Return the [x, y] coordinate for the center point of the cell that contains the specified text.  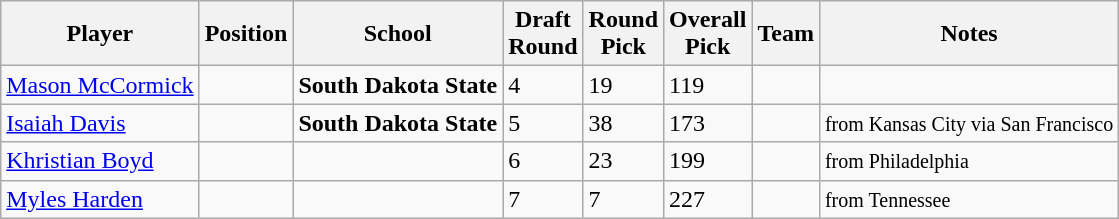
Khristian Boyd [100, 161]
5 [543, 123]
OverallPick [708, 34]
Position [246, 34]
Player [100, 34]
6 [543, 161]
from Philadelphia [968, 161]
DraftRound [543, 34]
School [398, 34]
173 [708, 123]
23 [623, 161]
RoundPick [623, 34]
38 [623, 123]
227 [708, 199]
4 [543, 85]
Mason McCormick [100, 85]
Isaiah Davis [100, 123]
from Kansas City via San Francisco [968, 123]
119 [708, 85]
Team [786, 34]
Notes [968, 34]
19 [623, 85]
from Tennessee [968, 199]
Myles Harden [100, 199]
199 [708, 161]
